Detect which cell encompasses the target text, then output its (X, Y) center coordinate. 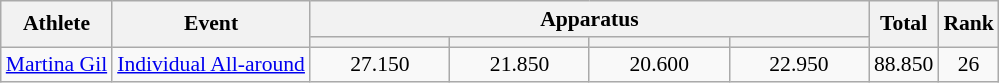
Individual All-around (211, 65)
Rank (968, 24)
Martina Gil (56, 65)
20.600 (659, 65)
Event (211, 24)
21.850 (520, 65)
27.150 (380, 65)
Total (904, 24)
22.950 (799, 65)
26 (968, 65)
Apparatus (590, 19)
88.850 (904, 65)
Athlete (56, 24)
